Return the [X, Y] coordinate for the center point of the cell that contains the specified text.  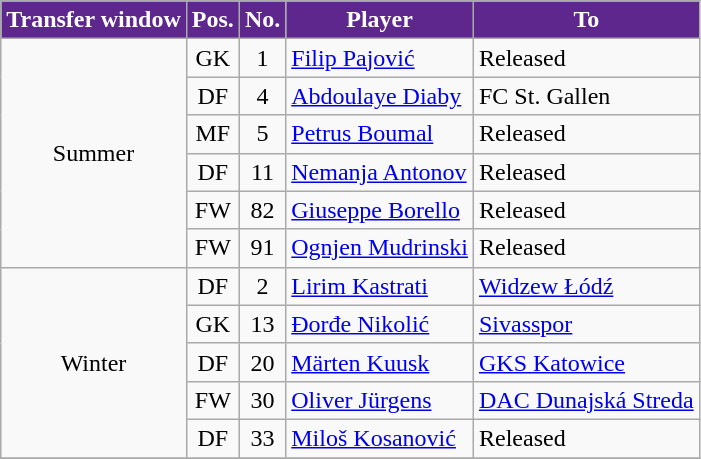
FC St. Gallen [586, 96]
Winter [94, 362]
2 [262, 286]
1 [262, 58]
11 [262, 172]
Đorđe Nikolić [380, 324]
Nemanja Antonov [380, 172]
33 [262, 438]
Player [380, 20]
To [586, 20]
GKS Katowice [586, 362]
No. [262, 20]
30 [262, 400]
Giuseppe Borello [380, 210]
Miloš Kosanović [380, 438]
Summer [94, 153]
MF [212, 134]
Petrus Boumal [380, 134]
13 [262, 324]
91 [262, 248]
Transfer window [94, 20]
Filip Pajović [380, 58]
Sivasspor [586, 324]
DAC Dunajská Streda [586, 400]
Abdoulaye Diaby [380, 96]
Ognjen Mudrinski [380, 248]
5 [262, 134]
4 [262, 96]
Pos. [212, 20]
20 [262, 362]
82 [262, 210]
Widzew Łódź [586, 286]
Märten Kuusk [380, 362]
Lirim Kastrati [380, 286]
Oliver Jürgens [380, 400]
